Return [x, y] of the center of cell containing provided text 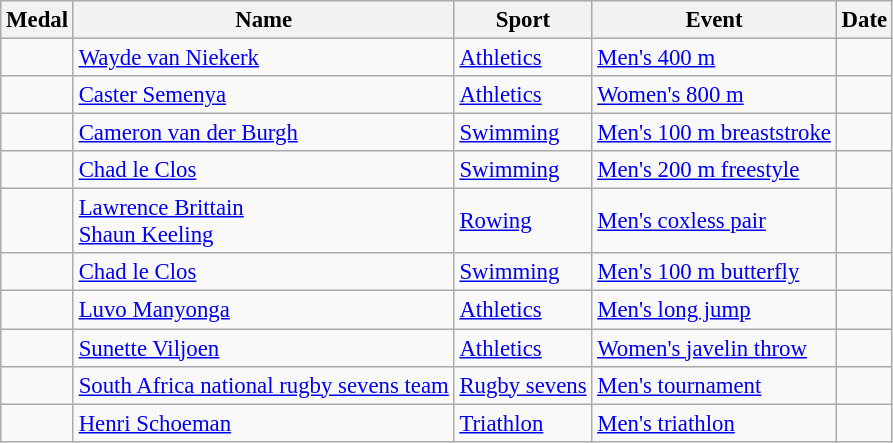
Men's 100 m breaststroke [714, 133]
Women's 800 m [714, 95]
Date [864, 20]
Lawrence BrittainShaun Keeling [264, 222]
Triathlon [523, 423]
South Africa national rugby sevens team [264, 385]
Name [264, 20]
Rowing [523, 222]
Sunette Viljoen [264, 348]
Men's coxless pair [714, 222]
Caster Semenya [264, 95]
Luvo Manyonga [264, 310]
Sport [523, 20]
Men's tournament [714, 385]
Rugby sevens [523, 385]
Men's triathlon [714, 423]
Wayde van Niekerk [264, 58]
Cameron van der Burgh [264, 133]
Men's 200 m freestyle [714, 170]
Women's javelin throw [714, 348]
Men's long jump [714, 310]
Medal [38, 20]
Men's 100 m butterfly [714, 273]
Men's 400 m [714, 58]
Event [714, 20]
Henri Schoeman [264, 423]
